Provide the (x, y) coordinate of the cell's center where the given text is located.  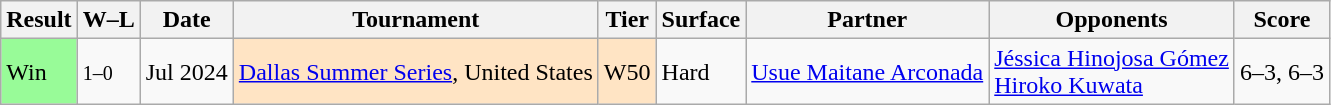
Surface (701, 20)
Jul 2024 (186, 72)
Partner (868, 20)
Opponents (1112, 20)
W50 (627, 72)
1–0 (108, 72)
6–3, 6–3 (1282, 72)
Tournament (416, 20)
Date (186, 20)
Hard (701, 72)
Score (1282, 20)
W–L (108, 20)
Dallas Summer Series, United States (416, 72)
Win (39, 72)
Jéssica Hinojosa Gómez Hiroko Kuwata (1112, 72)
Usue Maitane Arconada (868, 72)
Tier (627, 20)
Result (39, 20)
